Determine the [x, y] coordinate at the center of the cell enclosing the given text.  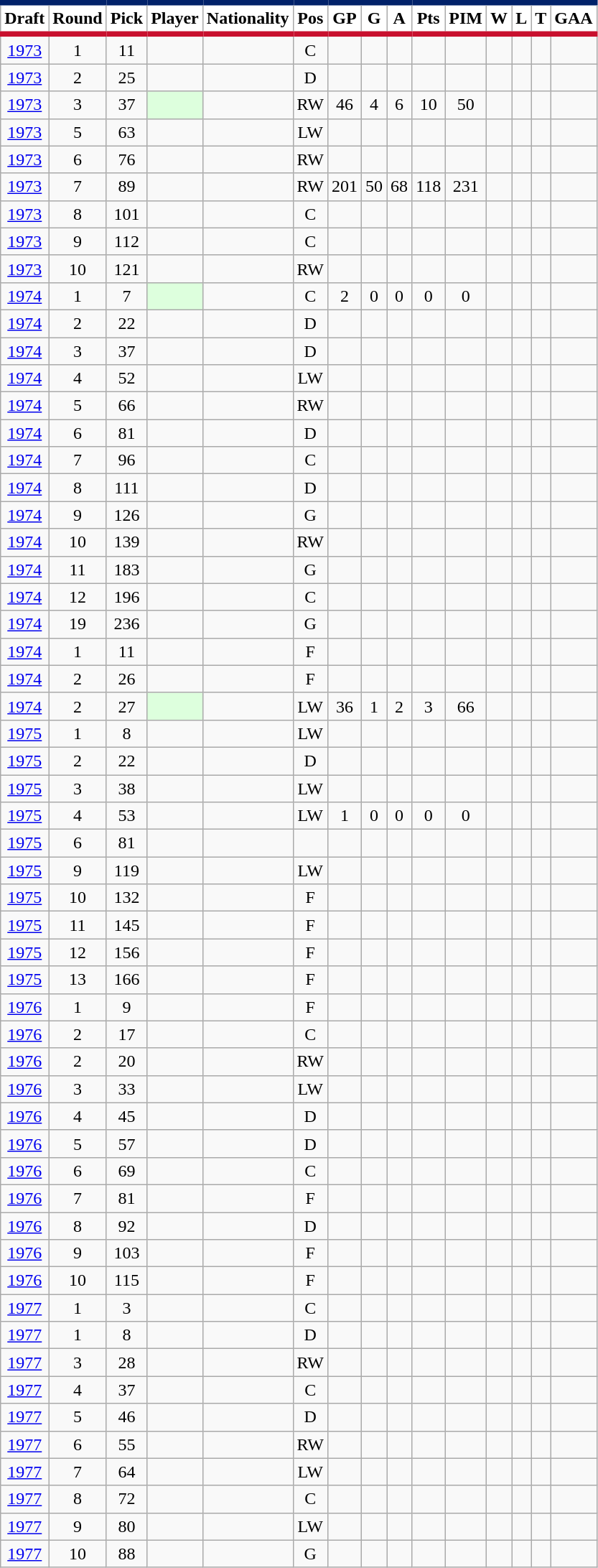
132 [126, 898]
80 [126, 1526]
57 [126, 1143]
236 [126, 624]
GAA [574, 19]
69 [126, 1171]
64 [126, 1472]
38 [126, 788]
196 [126, 597]
28 [126, 1363]
89 [126, 187]
T [541, 19]
Pick [126, 19]
20 [126, 1062]
92 [126, 1226]
118 [429, 187]
L [521, 19]
68 [399, 187]
156 [126, 952]
115 [126, 1281]
76 [126, 159]
Round [78, 19]
Player [175, 19]
25 [126, 78]
27 [126, 706]
45 [126, 1116]
201 [345, 187]
112 [126, 241]
139 [126, 542]
166 [126, 980]
A [399, 19]
33 [126, 1089]
121 [126, 269]
36 [345, 706]
63 [126, 132]
17 [126, 1034]
W [500, 19]
Pos [310, 19]
Pts [429, 19]
55 [126, 1444]
96 [126, 460]
88 [126, 1554]
GP [345, 19]
103 [126, 1253]
126 [126, 515]
53 [126, 816]
101 [126, 214]
231 [466, 187]
119 [126, 871]
Draft [24, 19]
183 [126, 570]
52 [126, 379]
145 [126, 925]
111 [126, 488]
13 [78, 980]
PIM [466, 19]
Nationality [248, 19]
26 [126, 679]
72 [126, 1499]
19 [78, 624]
